For the text-containing cell, return its midpoint in [x, y] coordinate format. 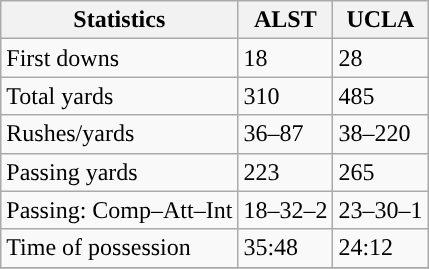
UCLA [380, 20]
24:12 [380, 248]
First downs [120, 58]
310 [286, 96]
265 [380, 172]
35:48 [286, 248]
223 [286, 172]
Time of possession [120, 248]
Passing: Comp–Att–Int [120, 210]
Total yards [120, 96]
23–30–1 [380, 210]
18–32–2 [286, 210]
18 [286, 58]
Passing yards [120, 172]
28 [380, 58]
485 [380, 96]
38–220 [380, 134]
ALST [286, 20]
36–87 [286, 134]
Rushes/yards [120, 134]
Statistics [120, 20]
